Extract the (X, Y) coordinate from the center of the cell holding the provided text.  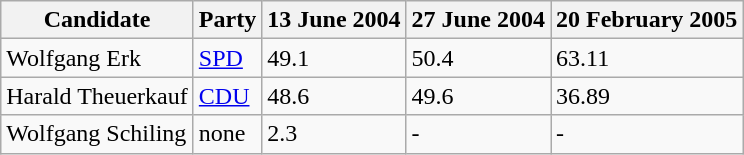
Candidate (98, 20)
CDU (227, 96)
13 June 2004 (334, 20)
20 February 2005 (646, 20)
49.6 (478, 96)
SPD (227, 58)
27 June 2004 (478, 20)
2.3 (334, 134)
49.1 (334, 58)
50.4 (478, 58)
36.89 (646, 96)
Harald Theuerkauf (98, 96)
Wolfgang Erk (98, 58)
48.6 (334, 96)
Party (227, 20)
63.11 (646, 58)
Wolfgang Schiling (98, 134)
none (227, 134)
